Capture the cell that displays the provided text and extract its [x, y] central coordinate. 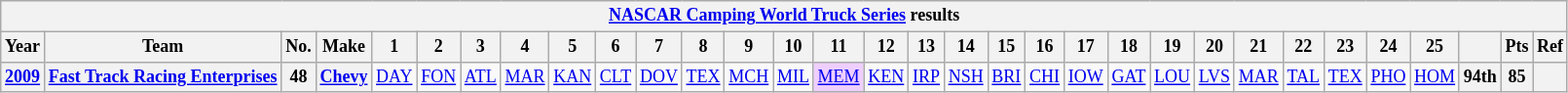
FON [438, 76]
Pts [1517, 47]
DOV [659, 76]
Fast Track Racing Enterprises [162, 76]
IRP [927, 76]
PHO [1389, 76]
LOU [1173, 76]
22 [1303, 47]
Make [344, 47]
12 [886, 47]
NSH [966, 76]
94th [1480, 76]
LVS [1213, 76]
DAY [394, 76]
6 [616, 47]
9 [749, 47]
KAN [573, 76]
20 [1213, 47]
BRI [1007, 76]
2 [438, 47]
CHI [1045, 76]
MCH [749, 76]
48 [298, 76]
NASCAR Camping World Truck Series results [785, 16]
Year [23, 47]
GAT [1129, 76]
16 [1045, 47]
ATL [480, 76]
25 [1436, 47]
19 [1173, 47]
HOM [1436, 76]
4 [525, 47]
13 [927, 47]
14 [966, 47]
21 [1258, 47]
MIL [794, 76]
18 [1129, 47]
No. [298, 47]
Team [162, 47]
CLT [616, 76]
KEN [886, 76]
24 [1389, 47]
TAL [1303, 76]
11 [839, 47]
17 [1085, 47]
MEM [839, 76]
15 [1007, 47]
3 [480, 47]
5 [573, 47]
8 [703, 47]
Ref [1550, 47]
IOW [1085, 76]
Chevy [344, 76]
10 [794, 47]
1 [394, 47]
7 [659, 47]
85 [1517, 76]
23 [1345, 47]
2009 [23, 76]
